Scan for the cell matching the given text and deliver its (x, y) coordinate at center. 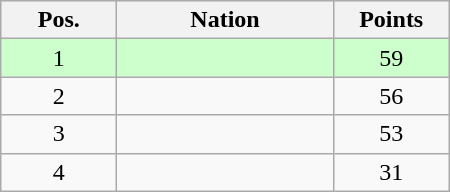
1 (59, 58)
56 (391, 96)
2 (59, 96)
53 (391, 134)
31 (391, 172)
Points (391, 20)
3 (59, 134)
4 (59, 172)
Pos. (59, 20)
59 (391, 58)
Nation (225, 20)
